Provide the [X, Y] coordinate of the cell's center where the given text is located.  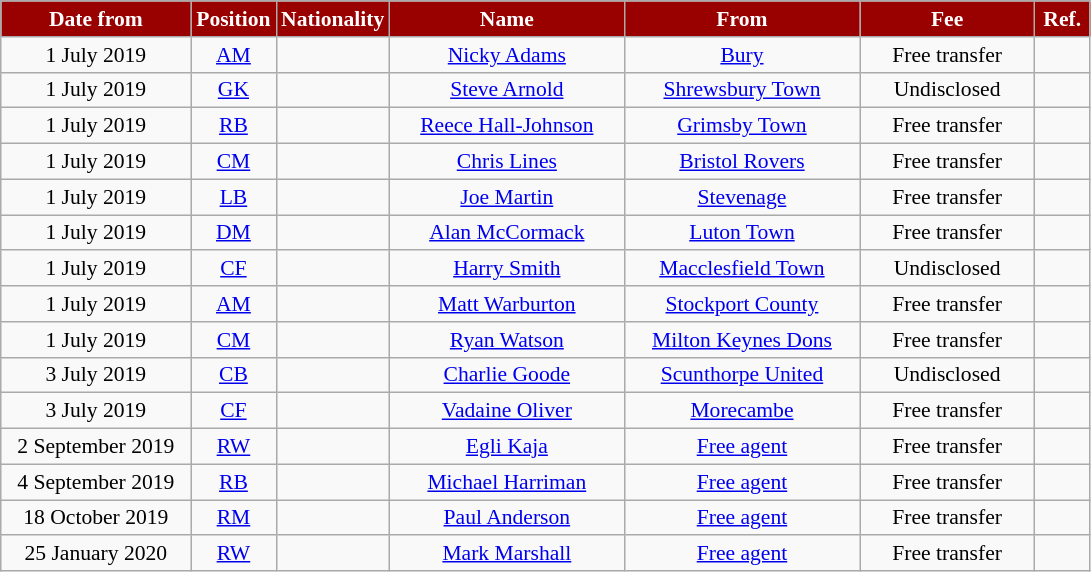
Stevenage [742, 197]
Shrewsbury Town [742, 90]
Fee [948, 19]
Luton Town [742, 233]
Mark Marshall [506, 554]
RM [234, 518]
From [742, 19]
GK [234, 90]
Morecambe [742, 411]
Grimsby Town [742, 126]
Alan McCormack [506, 233]
DM [234, 233]
25 January 2020 [96, 554]
Nationality [332, 19]
Milton Keynes Dons [742, 340]
CB [234, 375]
Charlie Goode [506, 375]
Ref. [1062, 19]
Macclesfield Town [742, 269]
Vadaine Oliver [506, 411]
Nicky Adams [506, 55]
Matt Warburton [506, 304]
Date from [96, 19]
4 September 2019 [96, 482]
Harry Smith [506, 269]
Name [506, 19]
Bristol Rovers [742, 162]
Ryan Watson [506, 340]
LB [234, 197]
2 September 2019 [96, 447]
Egli Kaja [506, 447]
Reece Hall-Johnson [506, 126]
Bury [742, 55]
Chris Lines [506, 162]
Paul Anderson [506, 518]
Michael Harriman [506, 482]
Stockport County [742, 304]
Position [234, 19]
18 October 2019 [96, 518]
Joe Martin [506, 197]
Steve Arnold [506, 90]
Scunthorpe United [742, 375]
